Return (X, Y) of the center of cell containing provided text 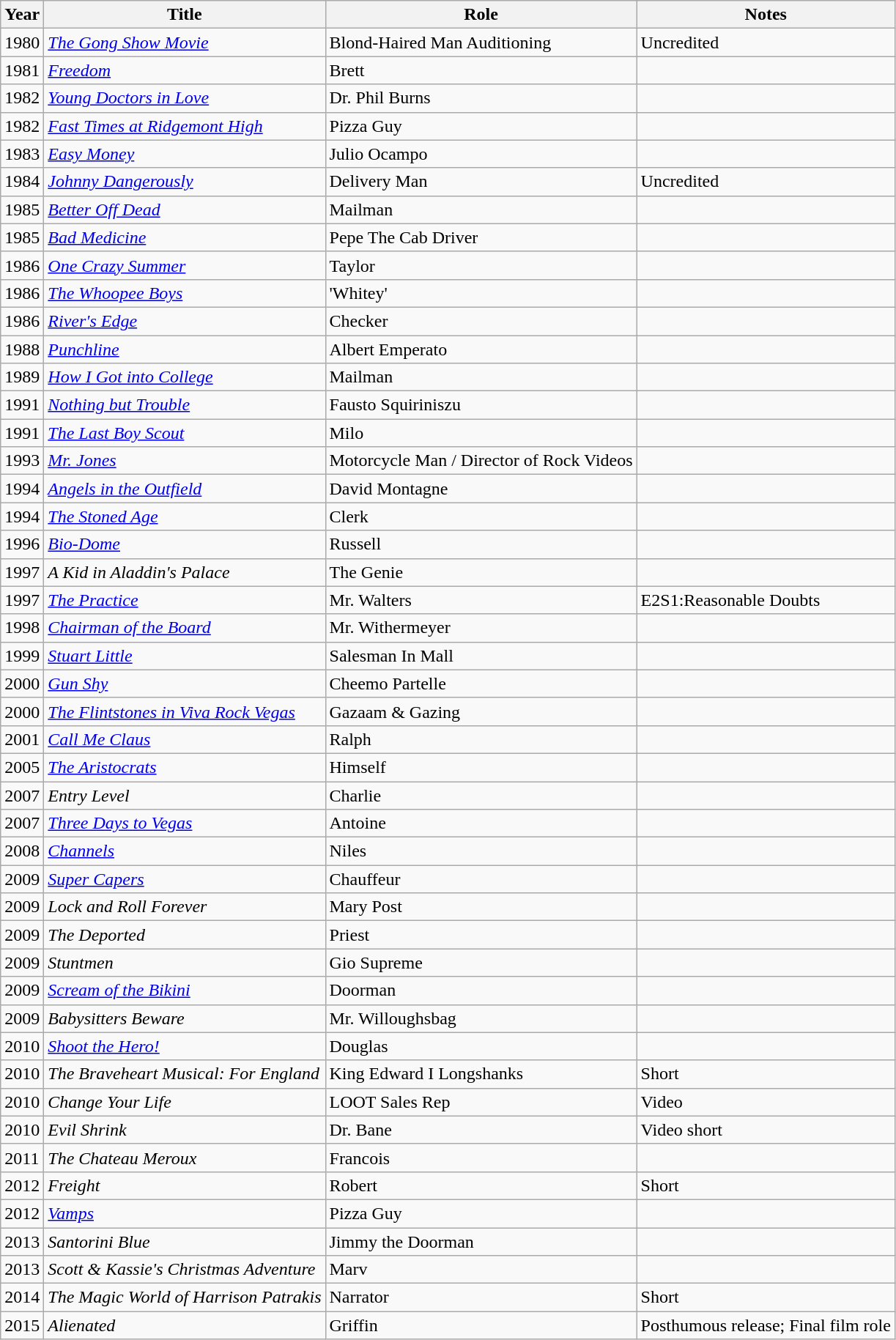
The Whoopee Boys (185, 293)
Entry Level (185, 795)
Delivery Man (481, 182)
Albert Emperato (481, 349)
The Last Boy Scout (185, 433)
'Whitey' (481, 293)
Priest (481, 935)
Role (481, 15)
Lock and Roll Forever (185, 907)
Ralph (481, 739)
Taylor (481, 265)
Marv (481, 1270)
The Stoned Age (185, 517)
Clerk (481, 517)
Gio Supreme (481, 963)
Chairman of the Board (185, 628)
Freedom (185, 70)
2005 (22, 767)
Fausto Squiriniszu (481, 405)
Dr. Bane (481, 1130)
Scott & Kassie's Christmas Adventure (185, 1270)
The Braveheart Musical: For England (185, 1074)
Stuart Little (185, 656)
1999 (22, 656)
The Genie (481, 572)
Nothing but Trouble (185, 405)
Better Off Dead (185, 210)
Babysitters Beware (185, 1018)
1983 (22, 154)
1996 (22, 544)
King Edward I Longshanks (481, 1074)
Angels in the Outfield (185, 489)
1998 (22, 628)
Video short (766, 1130)
Punchline (185, 349)
Change Your Life (185, 1102)
Francois (481, 1158)
Posthumous release; Final film role (766, 1325)
Stuntmen (185, 963)
1989 (22, 377)
Alienated (185, 1325)
Bad Medicine (185, 237)
Cheemo Partelle (481, 684)
Salesman In Mall (481, 656)
2001 (22, 739)
Santorini Blue (185, 1242)
The Chateau Meroux (185, 1158)
A Kid in Aladdin's Palace (185, 572)
1993 (22, 461)
Pepe The Cab Driver (481, 237)
1980 (22, 42)
1988 (22, 349)
Russell (481, 544)
The Aristocrats (185, 767)
Checker (481, 321)
Niles (481, 851)
Mr. Walters (481, 600)
The Practice (185, 600)
Blond-Haired Man Auditioning (481, 42)
Bio-Dome (185, 544)
2014 (22, 1298)
Jimmy the Doorman (481, 1242)
Antoine (481, 823)
The Gong Show Movie (185, 42)
Easy Money (185, 154)
Notes (766, 15)
2011 (22, 1158)
Robert (481, 1185)
Charlie (481, 795)
Video (766, 1102)
Scream of the Bikini (185, 991)
How I Got into College (185, 377)
Super Capers (185, 879)
Brett (481, 70)
Douglas (481, 1046)
Call Me Claus (185, 739)
Motorcycle Man / Director of Rock Videos (481, 461)
David Montagne (481, 489)
Gun Shy (185, 684)
Chauffeur (481, 879)
Mr. Jones (185, 461)
Three Days to Vegas (185, 823)
Fast Times at Ridgemont High (185, 126)
River's Edge (185, 321)
1981 (22, 70)
Shoot the Hero! (185, 1046)
Julio Ocampo (481, 154)
Himself (481, 767)
Young Doctors in Love (185, 98)
Mary Post (481, 907)
Doorman (481, 991)
Vamps (185, 1213)
Freight (185, 1185)
1984 (22, 182)
The Magic World of Harrison Patrakis (185, 1298)
Griffin (481, 1325)
Mr. Withermeyer (481, 628)
Milo (481, 433)
Mr. Willoughsbag (481, 1018)
The Flintstones in Viva Rock Vegas (185, 711)
Narrator (481, 1298)
Year (22, 15)
The Deported (185, 935)
2015 (22, 1325)
One Crazy Summer (185, 265)
Evil Shrink (185, 1130)
Gazaam & Gazing (481, 711)
2008 (22, 851)
E2S1:Reasonable Doubts (766, 600)
Johnny Dangerously (185, 182)
Channels (185, 851)
LOOT Sales Rep (481, 1102)
Title (185, 15)
Dr. Phil Burns (481, 98)
